Search for the cell housing the specified text and yield its (x, y) center coordinate. 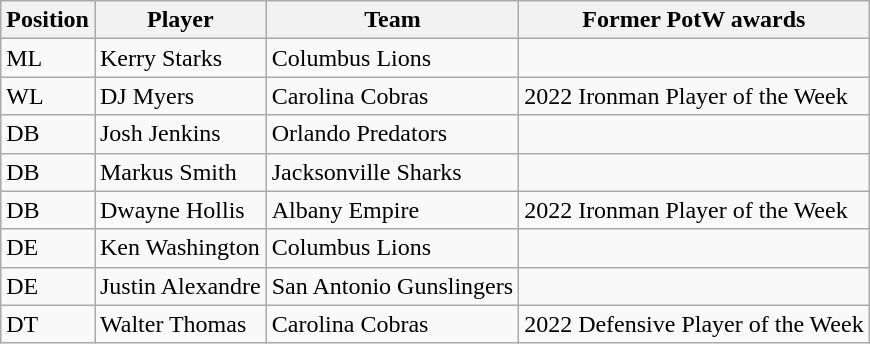
Team (392, 20)
Justin Alexandre (180, 286)
Josh Jenkins (180, 134)
ML (48, 58)
WL (48, 96)
Albany Empire (392, 210)
Ken Washington (180, 248)
Orlando Predators (392, 134)
Walter Thomas (180, 324)
Dwayne Hollis (180, 210)
Former PotW awards (694, 20)
DT (48, 324)
Position (48, 20)
San Antonio Gunslingers (392, 286)
DJ Myers (180, 96)
Markus Smith (180, 172)
Jacksonville Sharks (392, 172)
Kerry Starks (180, 58)
2022 Defensive Player of the Week (694, 324)
Player (180, 20)
